Identify which cell holds the provided text, then report its [X, Y] central coordinate. 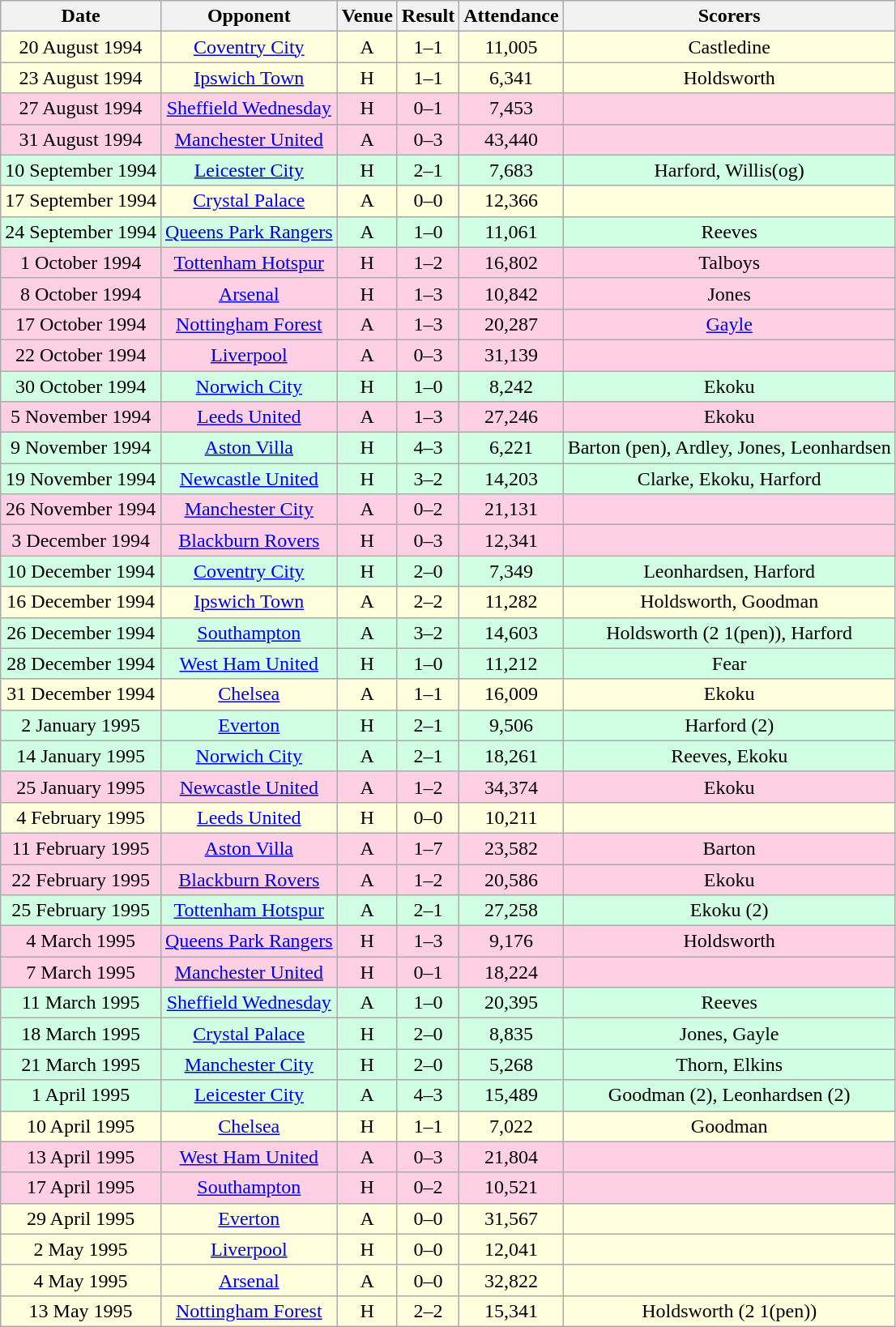
9 November 1994 [81, 448]
4 May 1995 [81, 1280]
18 March 1995 [81, 1034]
Castledine [729, 47]
11 March 1995 [81, 1003]
24 September 1994 [81, 232]
13 April 1995 [81, 1157]
Clarke, Ekoku, Harford [729, 479]
Ekoku (2) [729, 911]
9,506 [511, 725]
Holdsworth (2 1(pen)) [729, 1311]
10,211 [511, 817]
2 January 1995 [81, 725]
1–7 [428, 848]
Holdsworth (2 1(pen)), Harford [729, 633]
Attendance [511, 16]
7,349 [511, 571]
Thorn, Elkins [729, 1065]
26 November 1994 [81, 510]
21,131 [511, 510]
1 October 1994 [81, 262]
Venue [367, 16]
8 October 1994 [81, 293]
11,282 [511, 602]
32,822 [511, 1280]
Opponent [249, 16]
31 August 1994 [81, 139]
16,802 [511, 262]
8,242 [511, 386]
2 May 1995 [81, 1249]
31 December 1994 [81, 694]
7,683 [511, 170]
Result [428, 16]
11,061 [511, 232]
18,224 [511, 972]
5,268 [511, 1065]
28 December 1994 [81, 663]
10,842 [511, 293]
14 January 1995 [81, 756]
Scorers [729, 16]
12,041 [511, 1249]
21,804 [511, 1157]
6,341 [511, 78]
22 October 1994 [81, 355]
5 November 1994 [81, 417]
20,586 [511, 879]
16,009 [511, 694]
Holdsworth, Goodman [729, 602]
12,366 [511, 201]
Barton (pen), Ardley, Jones, Leonhardsen [729, 448]
8,835 [511, 1034]
7,453 [511, 109]
Gayle [729, 324]
3 December 1994 [81, 540]
25 February 1995 [81, 911]
11 February 1995 [81, 848]
Harford (2) [729, 725]
34,374 [511, 787]
27,258 [511, 911]
17 October 1994 [81, 324]
4 February 1995 [81, 817]
10 September 1994 [81, 170]
25 January 1995 [81, 787]
14,603 [511, 633]
7,022 [511, 1126]
43,440 [511, 139]
31,567 [511, 1218]
14,203 [511, 479]
22 February 1995 [81, 879]
20 August 1994 [81, 47]
10 April 1995 [81, 1126]
Jones, Gayle [729, 1034]
Goodman (2), Leonhardsen (2) [729, 1095]
20,395 [511, 1003]
Barton [729, 848]
10 December 1994 [81, 571]
20,287 [511, 324]
Leonhardsen, Harford [729, 571]
7 March 1995 [81, 972]
10,521 [511, 1188]
16 December 1994 [81, 602]
Jones [729, 293]
19 November 1994 [81, 479]
23,582 [511, 848]
15,341 [511, 1311]
12,341 [511, 540]
21 March 1995 [81, 1065]
Date [81, 16]
Goodman [729, 1126]
29 April 1995 [81, 1218]
15,489 [511, 1095]
27,246 [511, 417]
Talboys [729, 262]
Reeves, Ekoku [729, 756]
30 October 1994 [81, 386]
17 September 1994 [81, 201]
13 May 1995 [81, 1311]
Harford, Willis(og) [729, 170]
18,261 [511, 756]
17 April 1995 [81, 1188]
23 August 1994 [81, 78]
4 March 1995 [81, 941]
31,139 [511, 355]
26 December 1994 [81, 633]
27 August 1994 [81, 109]
11,005 [511, 47]
9,176 [511, 941]
11,212 [511, 663]
Fear [729, 663]
6,221 [511, 448]
1 April 1995 [81, 1095]
